Capture the cell that displays the provided text and extract its [x, y] central coordinate. 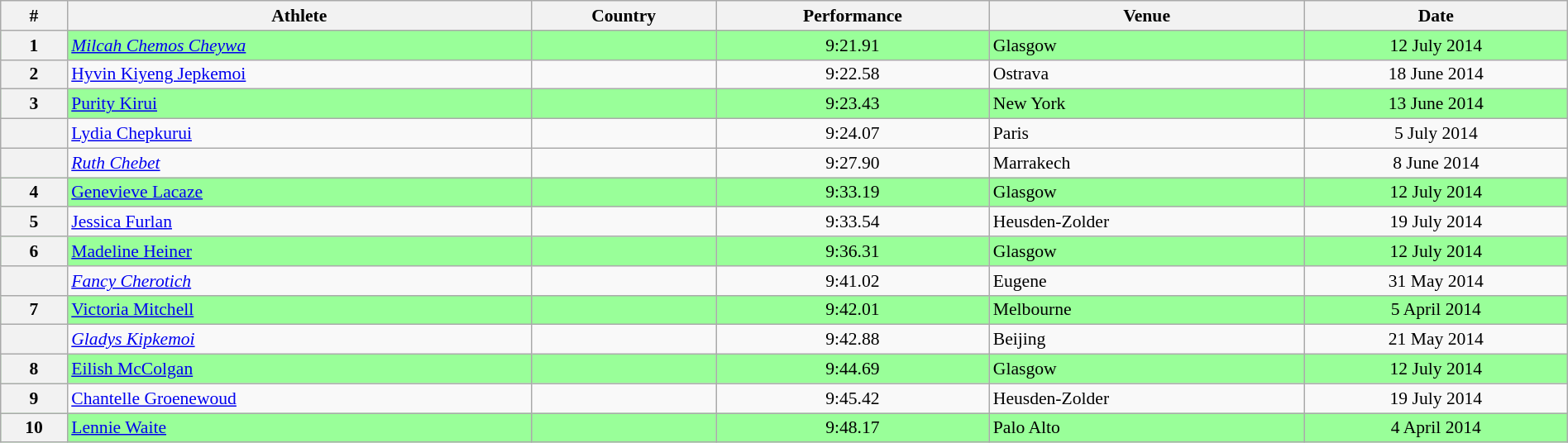
9 [34, 398]
Paris [1147, 134]
# [34, 16]
Purity Kirui [299, 104]
9:42.88 [853, 340]
Performance [853, 16]
9:36.31 [853, 251]
Athlete [299, 16]
7 [34, 310]
Gladys Kipkemoi [299, 340]
9:23.43 [853, 104]
New York [1147, 104]
9:33.19 [853, 193]
31 May 2014 [1436, 281]
5 July 2014 [1436, 134]
21 May 2014 [1436, 340]
10 [34, 428]
Jessica Furlan [299, 222]
9:24.07 [853, 134]
Victoria Mitchell [299, 310]
Chantelle Groenewoud [299, 398]
6 [34, 251]
5 [34, 222]
2 [34, 74]
13 June 2014 [1436, 104]
9:48.17 [853, 428]
Madeline Heiner [299, 251]
18 June 2014 [1436, 74]
Fancy Cherotich [299, 281]
Ruth Chebet [299, 163]
4 April 2014 [1436, 428]
9:45.42 [853, 398]
Date [1436, 16]
9:21.91 [853, 45]
Marrakech [1147, 163]
8 June 2014 [1436, 163]
Ostrava [1147, 74]
Beijing [1147, 340]
9:22.58 [853, 74]
Lydia Chepkurui [299, 134]
Genevieve Lacaze [299, 193]
9:27.90 [853, 163]
3 [34, 104]
Eugene [1147, 281]
9:33.54 [853, 222]
5 April 2014 [1436, 310]
Venue [1147, 16]
Country [624, 16]
Lennie Waite [299, 428]
9:41.02 [853, 281]
9:42.01 [853, 310]
Eilish McColgan [299, 369]
8 [34, 369]
Milcah Chemos Cheywa [299, 45]
Melbourne [1147, 310]
9:44.69 [853, 369]
Palo Alto [1147, 428]
Hyvin Kiyeng Jepkemoi [299, 74]
4 [34, 193]
1 [34, 45]
